Find where the given text appears and provide that cell's center as (x, y) coordinate. 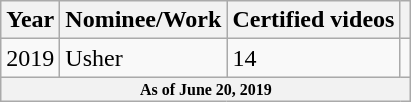
Usher (144, 58)
2019 (30, 58)
Certified videos (314, 20)
As of June 20, 2019 (206, 89)
Year (30, 20)
Nominee/Work (144, 20)
14 (314, 58)
